From the cell containing the given text, extract its center point as (x, y) coordinate. 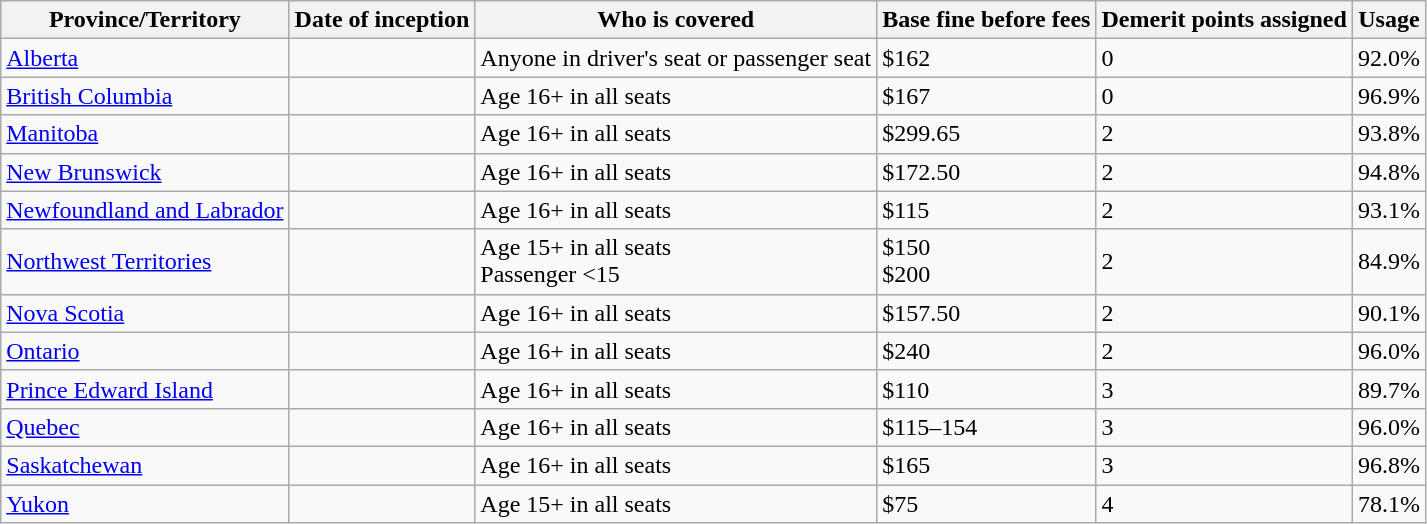
Age 15+ in all seats (676, 503)
89.7% (1388, 389)
Manitoba (145, 134)
Who is covered (676, 20)
$167 (986, 96)
$165 (986, 465)
$115–154 (986, 427)
$150$200 (986, 262)
Saskatchewan (145, 465)
Nova Scotia (145, 313)
4 (1224, 503)
Anyone in driver's seat or passenger seat (676, 58)
$172.50 (986, 172)
$157.50 (986, 313)
$75 (986, 503)
Yukon (145, 503)
Quebec (145, 427)
$110 (986, 389)
Prince Edward Island (145, 389)
78.1% (1388, 503)
British Columbia (145, 96)
Base fine before fees (986, 20)
96.8% (1388, 465)
$162 (986, 58)
93.8% (1388, 134)
94.8% (1388, 172)
Date of inception (382, 20)
90.1% (1388, 313)
93.1% (1388, 210)
92.0% (1388, 58)
$240 (986, 351)
96.9% (1388, 96)
Usage (1388, 20)
Age 15+ in all seatsPassenger <15 (676, 262)
New Brunswick (145, 172)
Demerit points assigned (1224, 20)
Alberta (145, 58)
Ontario (145, 351)
$299.65 (986, 134)
$115 (986, 210)
Newfoundland and Labrador (145, 210)
Province/Territory (145, 20)
Northwest Territories (145, 262)
84.9% (1388, 262)
